Output the (X, Y) coordinate of the center of the cell containing the given text.  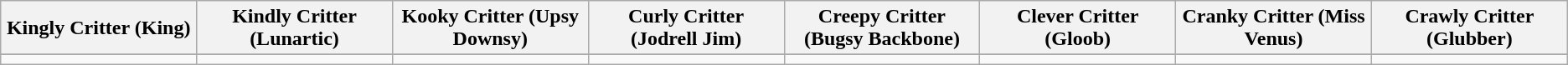
Kooky Critter (Upsy Downsy) (490, 28)
Cranky Critter (Miss Venus) (1274, 28)
Clever Critter (Gloob) (1078, 28)
Kindly Critter (Lunartic) (295, 28)
Curly Critter (Jodrell Jim) (686, 28)
Creepy Critter (Bugsy Backbone) (882, 28)
Crawly Critter (Glubber) (1469, 28)
Kingly Critter (King) (99, 28)
